Output the [X, Y] coordinate of the center of the cell containing the given text.  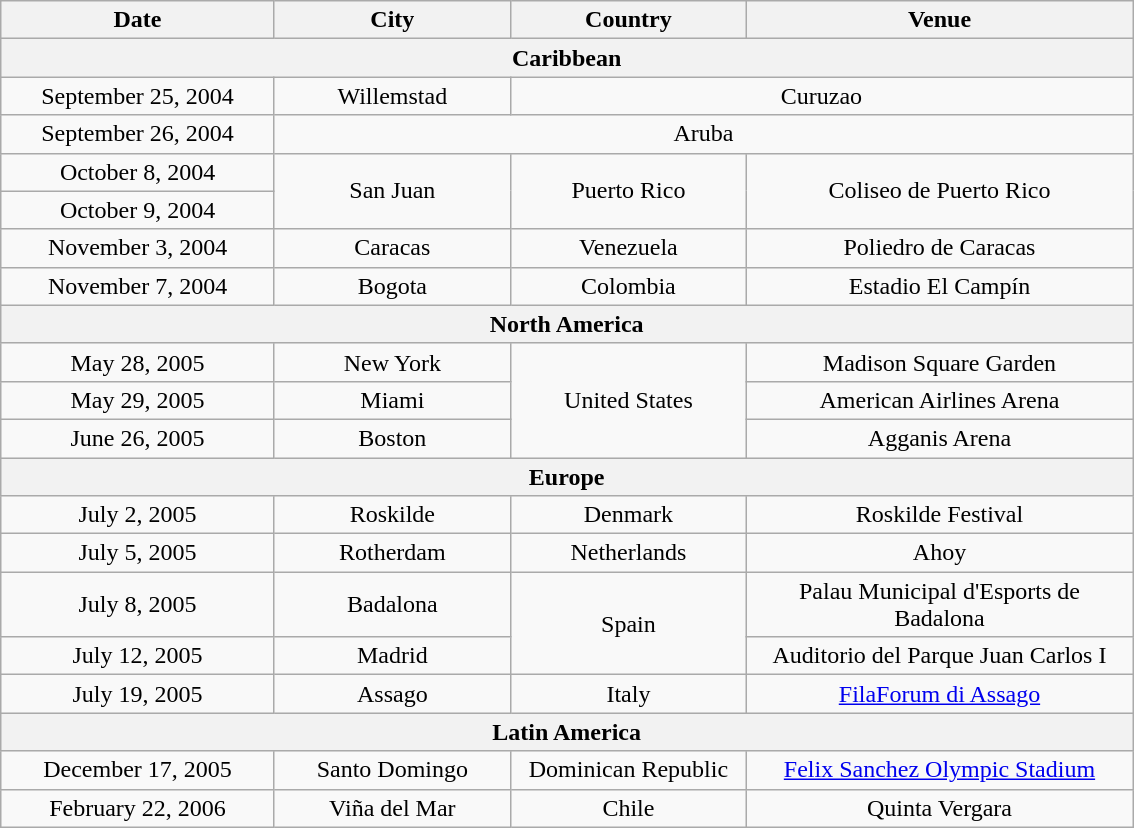
Date [138, 20]
Viña del Mar [392, 808]
June 26, 2005 [138, 438]
December 17, 2005 [138, 770]
Country [628, 20]
United States [628, 400]
November 3, 2004 [138, 248]
October 8, 2004 [138, 172]
Italy [628, 694]
Bogota [392, 286]
November 7, 2004 [138, 286]
Europe [567, 477]
Poliedro de Caracas [939, 248]
September 26, 2004 [138, 134]
July 12, 2005 [138, 656]
American Airlines Arena [939, 400]
Madrid [392, 656]
May 29, 2005 [138, 400]
Miami [392, 400]
Estadio El Campín [939, 286]
Palau Municipal d'Esports de Badalona [939, 604]
Colombia [628, 286]
FilaForum di Assago [939, 694]
Roskilde Festival [939, 515]
Caribbean [567, 58]
San Juan [392, 191]
Caracas [392, 248]
Santo Domingo [392, 770]
February 22, 2006 [138, 808]
Roskilde [392, 515]
Agganis Arena [939, 438]
Chile [628, 808]
Madison Square Garden [939, 362]
Boston [392, 438]
Curuzao [821, 96]
Assago [392, 694]
Quinta Vergara [939, 808]
July 2, 2005 [138, 515]
Auditorio del Parque Juan Carlos I [939, 656]
Netherlands [628, 553]
Ahoy [939, 553]
New York [392, 362]
July 5, 2005 [138, 553]
Venue [939, 20]
Dominican Republic [628, 770]
Badalona [392, 604]
July 8, 2005 [138, 604]
Willemstad [392, 96]
Aruba [703, 134]
September 25, 2004 [138, 96]
Felix Sanchez Olympic Stadium [939, 770]
Puerto Rico [628, 191]
Rotherdam [392, 553]
Venezuela [628, 248]
Spain [628, 624]
July 19, 2005 [138, 694]
May 28, 2005 [138, 362]
North America [567, 324]
Denmark [628, 515]
Latin America [567, 732]
October 9, 2004 [138, 210]
City [392, 20]
Coliseo de Puerto Rico [939, 191]
